Provide the (X, Y) coordinate of the cell's center where the given text is located.  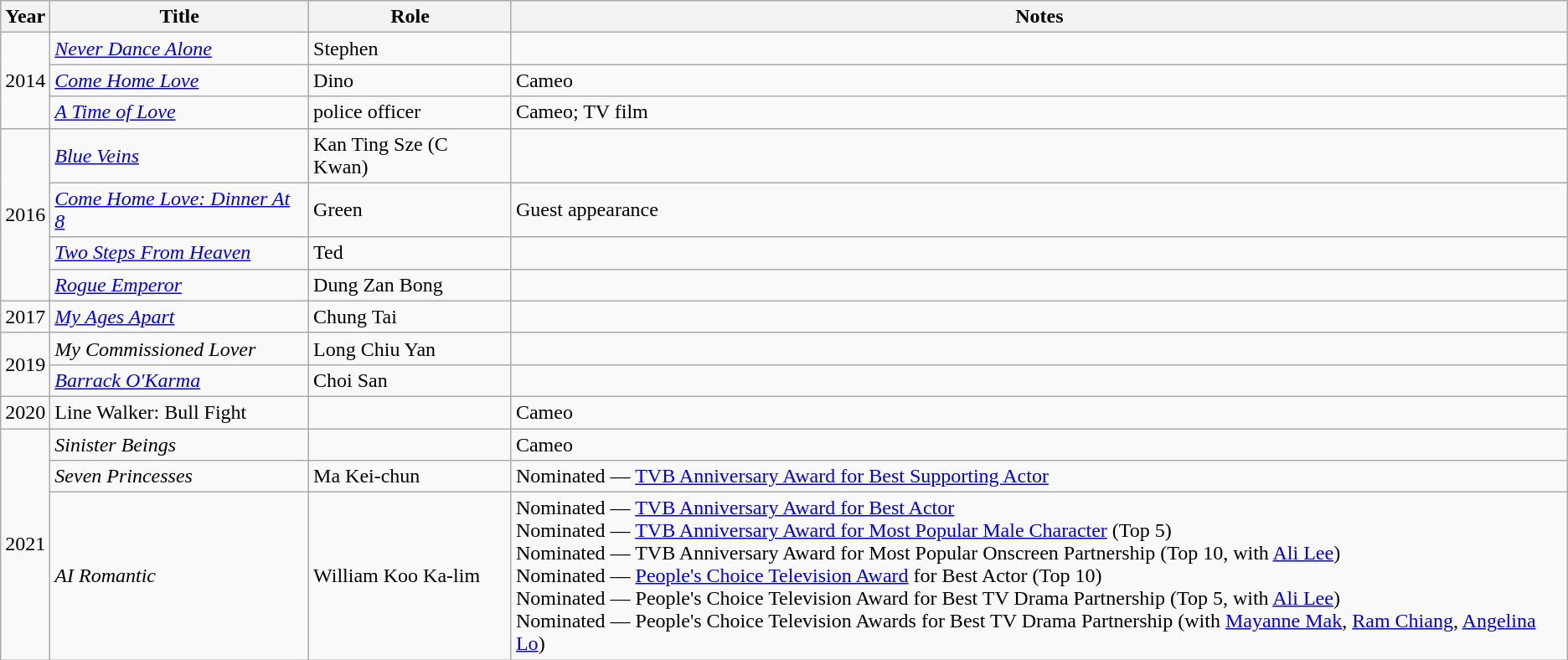
Kan Ting Sze (C Kwan) (410, 156)
AI Romantic (179, 576)
2017 (25, 317)
police officer (410, 112)
Sinister Beings (179, 445)
Stephen (410, 49)
Role (410, 17)
Barrack O'Karma (179, 380)
Dino (410, 80)
Line Walker: Bull Fight (179, 412)
2016 (25, 214)
Notes (1039, 17)
Green (410, 209)
My Ages Apart (179, 317)
Rogue Emperor (179, 285)
Title (179, 17)
Cameo; TV film (1039, 112)
William Koo Ka-lim (410, 576)
Ted (410, 253)
Nominated — TVB Anniversary Award for Best Supporting Actor (1039, 477)
Blue Veins (179, 156)
Seven Princesses (179, 477)
2014 (25, 80)
Dung Zan Bong (410, 285)
2021 (25, 544)
2019 (25, 364)
Ma Kei-chun (410, 477)
Come Home Love (179, 80)
Never Dance Alone (179, 49)
2020 (25, 412)
Two Steps From Heaven (179, 253)
Choi San (410, 380)
Long Chiu Yan (410, 348)
Come Home Love: Dinner At 8 (179, 209)
A Time of Love (179, 112)
Guest appearance (1039, 209)
Year (25, 17)
My Commissioned Lover (179, 348)
Chung Tai (410, 317)
